Provide the (x, y) coordinate of the cell's center where the given text is located.  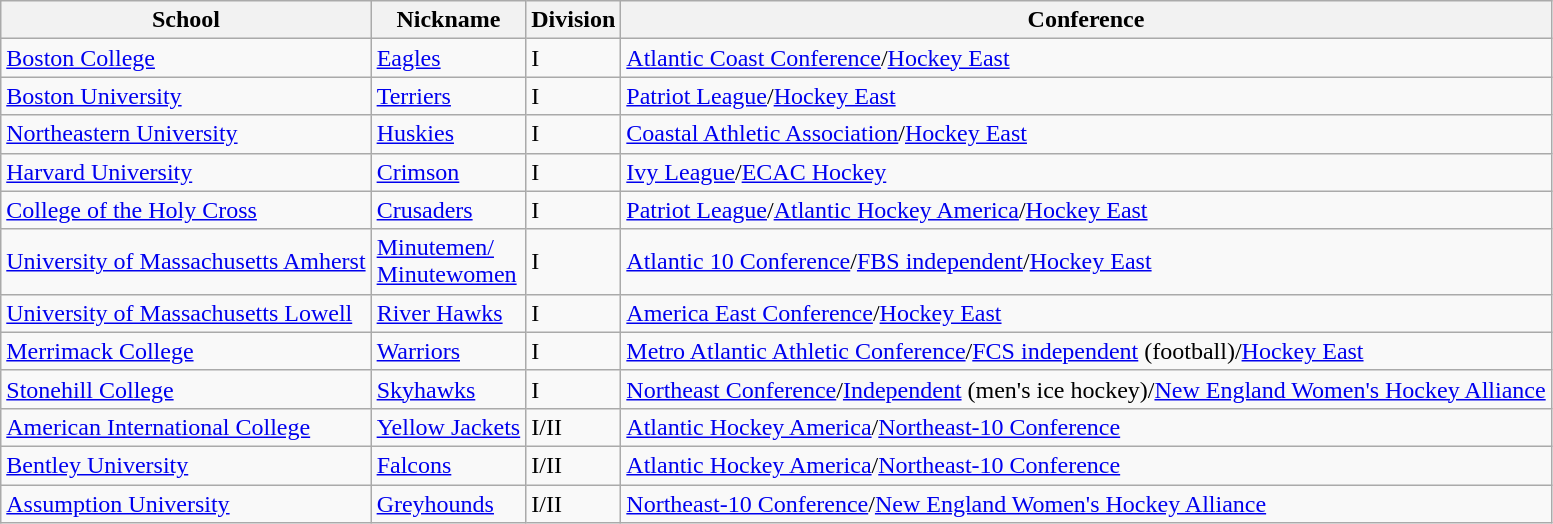
Division (574, 20)
Ivy League/ECAC Hockey (1086, 172)
University of Massachusetts Lowell (186, 313)
River Hawks (448, 313)
Huskies (448, 134)
School (186, 20)
Atlantic Coast Conference/Hockey East (1086, 58)
Metro Atlantic Athletic Conference/FCS independent (football)/Hockey East (1086, 351)
Patriot League/Hockey East (1086, 96)
University of Massachusetts Amherst (186, 262)
Boston University (186, 96)
Minutemen/ Minutewomen (448, 262)
Northeast Conference/Independent (men's ice hockey)/New England Women's Hockey Alliance (1086, 389)
Crusaders (448, 210)
College of the Holy Cross (186, 210)
Bentley University (186, 465)
America East Conference/Hockey East (1086, 313)
Stonehill College (186, 389)
Terriers (448, 96)
Merrimack College (186, 351)
Eagles (448, 58)
Harvard University (186, 172)
Warriors (448, 351)
Falcons (448, 465)
Northeast-10 Conference/New England Women's Hockey Alliance (1086, 503)
Boston College (186, 58)
Conference (1086, 20)
Skyhawks (448, 389)
Coastal Athletic Association/Hockey East (1086, 134)
Assumption University (186, 503)
Nickname (448, 20)
American International College (186, 427)
Northeastern University (186, 134)
Patriot League/Atlantic Hockey America/Hockey East (1086, 210)
Crimson (448, 172)
Yellow Jackets (448, 427)
Greyhounds (448, 503)
Atlantic 10 Conference/FBS independent/Hockey East (1086, 262)
